Locate the cell with the specified text and output its [x, y] center coordinate. 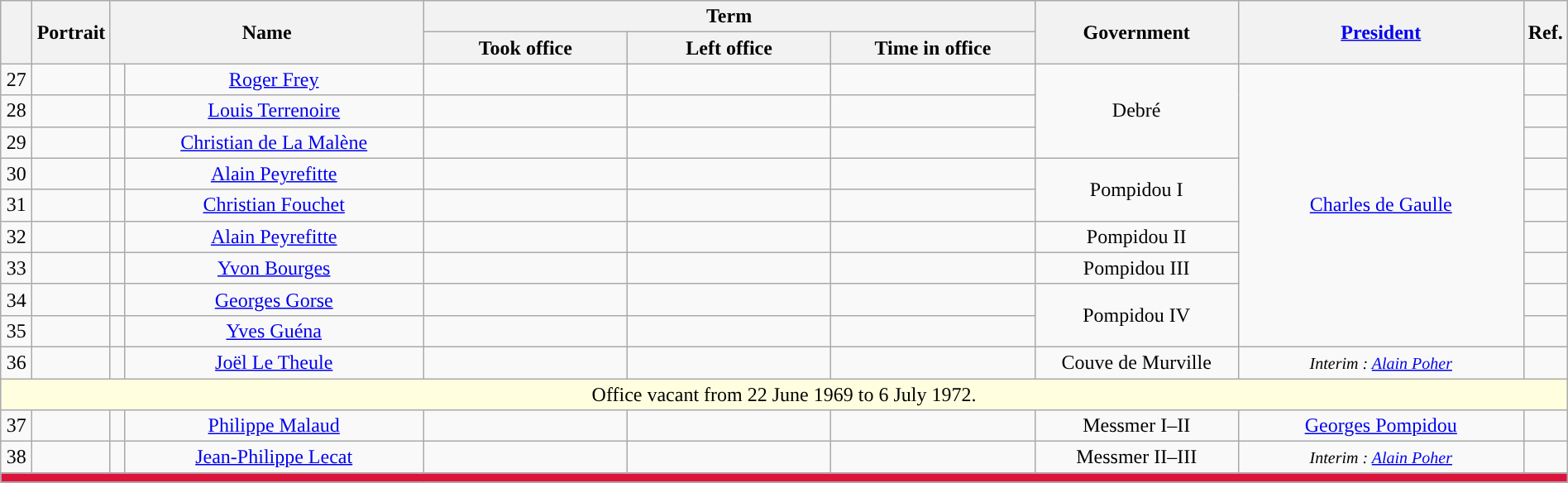
Christian de La Malène [274, 142]
Roger Frey [274, 79]
Charles de Gaulle [1381, 205]
Yves Guéna [274, 331]
37 [17, 426]
Term [729, 17]
Ref. [1545, 32]
Georges Gorse [274, 299]
Christian Fouchet [274, 205]
Joël Le Theule [274, 362]
Debré [1136, 111]
Government [1136, 32]
31 [17, 205]
32 [17, 237]
Pompidou I [1136, 189]
Pompidou II [1136, 237]
Name [266, 32]
36 [17, 362]
Took office [525, 48]
Portrait [71, 32]
Left office [729, 48]
Time in office [933, 48]
Philippe Malaud [274, 426]
Couve de Murville [1136, 362]
29 [17, 142]
Louis Terrenoire [274, 111]
28 [17, 111]
30 [17, 174]
34 [17, 299]
35 [17, 331]
Yvon Bourges [274, 268]
27 [17, 79]
Georges Pompidou [1381, 426]
Pompidou IV [1136, 315]
33 [17, 268]
Jean-Philippe Lecat [274, 457]
President [1381, 32]
Pompidou III [1136, 268]
Office vacant from 22 June 1969 to 6 July 1972. [784, 395]
Messmer II–III [1136, 457]
38 [17, 457]
Messmer I–II [1136, 426]
